Output the [X, Y] coordinate of the center of the cell containing the given text.  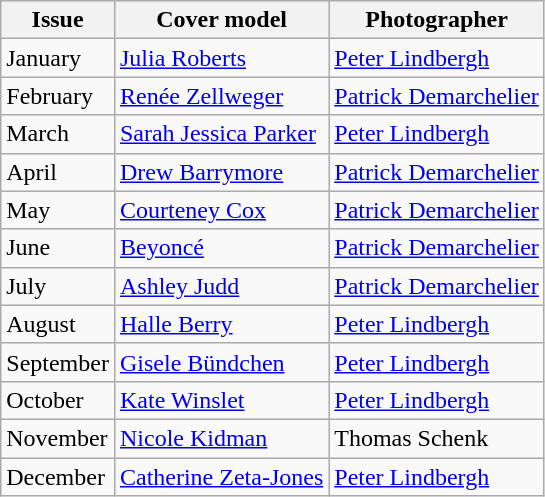
Kate Winslet [221, 400]
Gisele Bündchen [221, 362]
January [58, 58]
Drew Barrymore [221, 172]
March [58, 134]
April [58, 172]
October [58, 400]
Photographer [437, 20]
Cover model [221, 20]
November [58, 438]
Beyoncé [221, 248]
August [58, 324]
Thomas Schenk [437, 438]
Issue [58, 20]
Catherine Zeta-Jones [221, 477]
Sarah Jessica Parker [221, 134]
December [58, 477]
September [58, 362]
June [58, 248]
Renée Zellweger [221, 96]
Courteney Cox [221, 210]
February [58, 96]
Ashley Judd [221, 286]
Nicole Kidman [221, 438]
Halle Berry [221, 324]
July [58, 286]
Julia Roberts [221, 58]
May [58, 210]
